Return the [x, y] coordinate for the center point of the cell that contains the specified text.  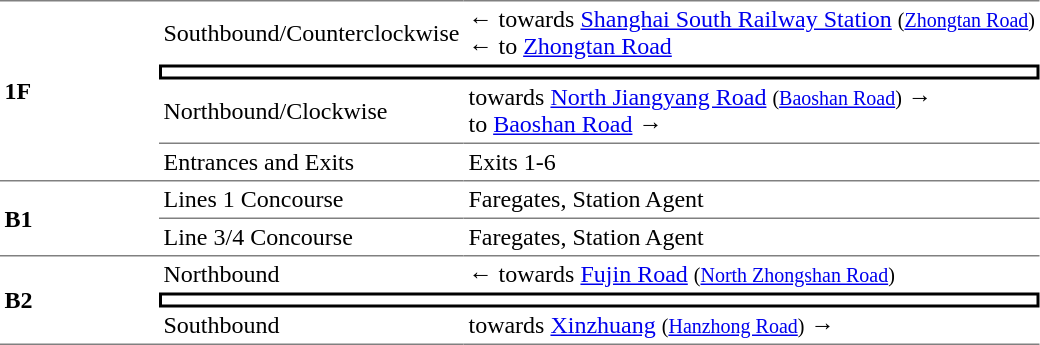
Southbound/Counterclockwise [312, 32]
towards North Jiangyang Road (Baoshan Road) → to Baoshan Road → [752, 112]
1F [80, 91]
← towards Shanghai South Railway Station (Zhongtan Road)← to Zhongtan Road [752, 32]
B2 [80, 300]
Northbound [312, 274]
Entrances and Exits [312, 163]
Northbound/Clockwise [312, 112]
B1 [80, 220]
Line 3/4 Concourse [312, 238]
Lines 1 Concourse [312, 201]
← towards Fujin Road (North Zhongshan Road) [752, 274]
Exits 1-6 [752, 163]
